Extract the [X, Y] coordinate from the center of the cell holding the provided text.  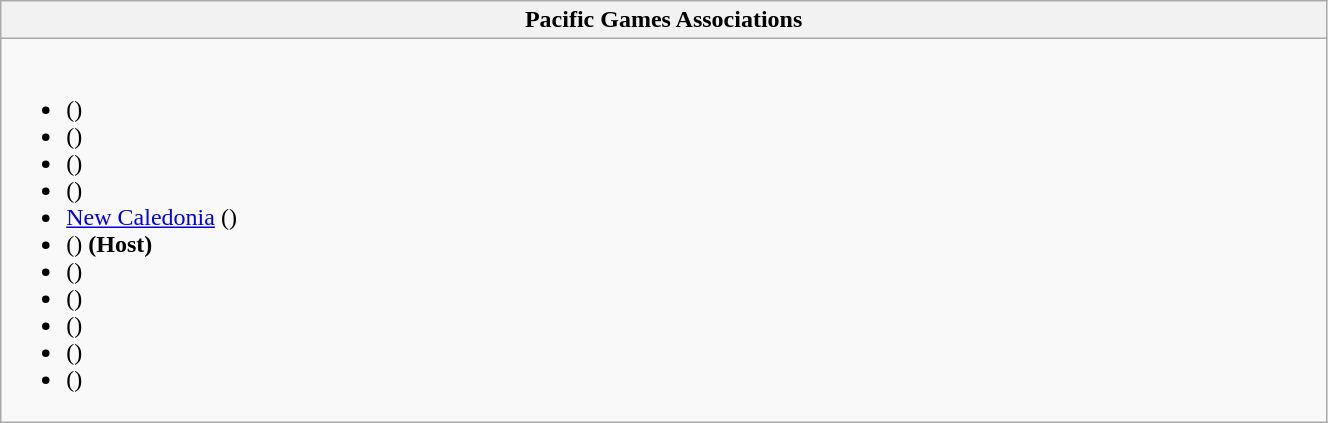
Pacific Games Associations [664, 20]
() () () () New Caledonia () () (Host) () () () () () [664, 230]
